From the cell containing the given text, extract its center point as (X, Y) coordinate. 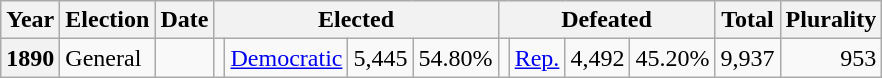
4,492 (598, 58)
Elected (356, 20)
45.20% (672, 58)
Rep. (537, 58)
9,937 (748, 58)
Plurality (831, 20)
Election (108, 20)
Defeated (606, 20)
General (108, 58)
1890 (30, 58)
Year (30, 20)
54.80% (456, 58)
5,445 (380, 58)
Total (748, 20)
953 (831, 58)
Date (184, 20)
Democratic (286, 58)
